Return (x, y) of the center of cell containing provided text 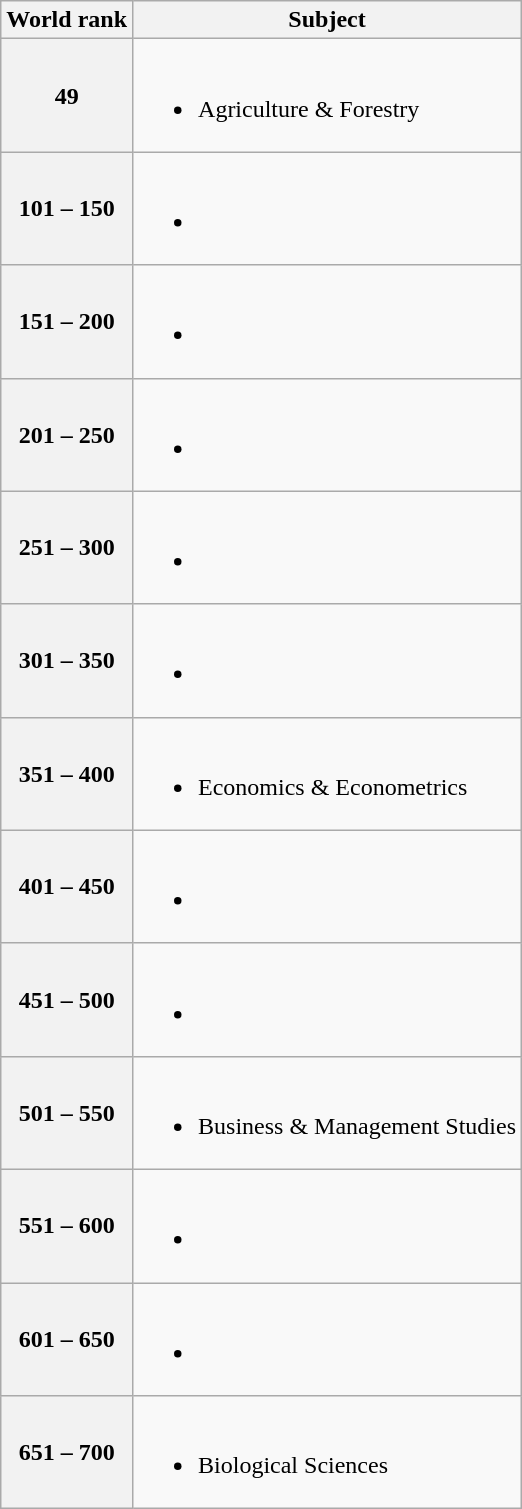
201 – 250 (67, 434)
401 – 450 (67, 886)
49 (67, 96)
651 – 700 (67, 1452)
World rank (67, 20)
Biological Sciences (328, 1452)
251 – 300 (67, 548)
151 – 200 (67, 322)
Business & Management Studies (328, 1112)
101 – 150 (67, 208)
Agriculture & Forestry (328, 96)
451 – 500 (67, 1000)
551 – 600 (67, 1226)
601 – 650 (67, 1338)
501 – 550 (67, 1112)
Economics & Econometrics (328, 774)
301 – 350 (67, 660)
Subject (328, 20)
351 – 400 (67, 774)
